Identify which cell holds the provided text, then report its [x, y] central coordinate. 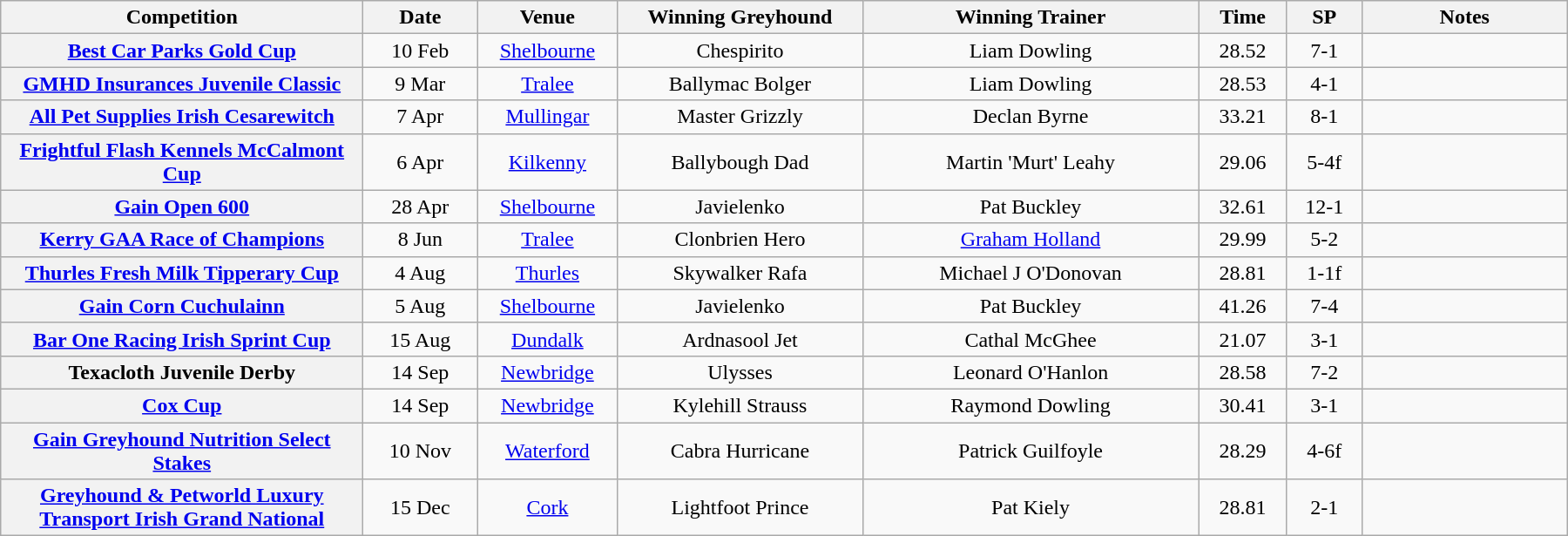
Leonard O'Hanlon [1031, 372]
Winning Trainer [1031, 17]
Graham Holland [1031, 240]
Dundalk [547, 339]
Frightful Flash Kennels McCalmont Cup [182, 162]
41.26 [1242, 306]
Kilkenny [547, 162]
4-6f [1324, 450]
Ballymac Bolger [740, 84]
Declan Byrne [1031, 117]
28.58 [1242, 372]
4 Aug [420, 273]
15 Aug [420, 339]
12-1 [1324, 207]
Master Grizzly [740, 117]
Patrick Guilfoyle [1031, 450]
Greyhound & Petworld Luxury Transport Irish Grand National [182, 507]
Ballybough Dad [740, 162]
Winning Greyhound [740, 17]
7-2 [1324, 372]
9 Mar [420, 84]
32.61 [1242, 207]
8 Jun [420, 240]
28.52 [1242, 51]
Kylehill Strauss [740, 405]
Cabra Hurricane [740, 450]
10 Feb [420, 51]
29.99 [1242, 240]
Clonbrien Hero [740, 240]
28.29 [1242, 450]
All Pet Supplies Irish Cesarewitch [182, 117]
1-1f [1324, 273]
Best Car Parks Gold Cup [182, 51]
Thurles Fresh Milk Tipperary Cup [182, 273]
Michael J O'Donovan [1031, 273]
Bar One Racing Irish Sprint Cup [182, 339]
Cox Cup [182, 405]
Martin 'Murt' Leahy [1031, 162]
Thurles [547, 273]
Competition [182, 17]
Chespirito [740, 51]
Time [1242, 17]
Notes [1464, 17]
7-4 [1324, 306]
28 Apr [420, 207]
Cork [547, 507]
7 Apr [420, 117]
2-1 [1324, 507]
Kerry GAA Race of Champions [182, 240]
Cathal McGhee [1031, 339]
SP [1324, 17]
21.07 [1242, 339]
33.21 [1242, 117]
Waterford [547, 450]
Mullingar [547, 117]
4-1 [1324, 84]
5-2 [1324, 240]
Ulysses [740, 372]
Skywalker Rafa [740, 273]
15 Dec [420, 507]
28.53 [1242, 84]
30.41 [1242, 405]
Date [420, 17]
Gain Open 600 [182, 207]
GMHD Insurances Juvenile Classic [182, 84]
5-4f [1324, 162]
6 Apr [420, 162]
Lightfoot Prince [740, 507]
Venue [547, 17]
Pat Kiely [1031, 507]
Texacloth Juvenile Derby [182, 372]
Gain Corn Cuchulainn [182, 306]
7-1 [1324, 51]
Raymond Dowling [1031, 405]
Gain Greyhound Nutrition Select Stakes [182, 450]
10 Nov [420, 450]
5 Aug [420, 306]
Ardnasool Jet [740, 339]
29.06 [1242, 162]
8-1 [1324, 117]
